Detect which cell encompasses the target text, then output its [x, y] center coordinate. 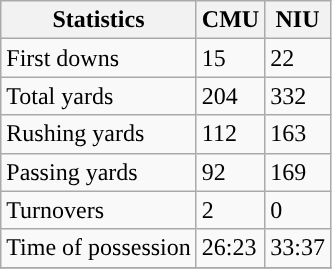
112 [230, 134]
Passing yards [99, 172]
CMU [230, 20]
22 [298, 58]
169 [298, 172]
Turnovers [99, 210]
2 [230, 210]
Rushing yards [99, 134]
33:37 [298, 248]
26:23 [230, 248]
Time of possession [99, 248]
163 [298, 134]
First downs [99, 58]
0 [298, 210]
Statistics [99, 20]
92 [230, 172]
NIU [298, 20]
204 [230, 96]
15 [230, 58]
Total yards [99, 96]
332 [298, 96]
